Pinpoint the cell where the given text exists, returning its (x, y) midpoint coordinate. 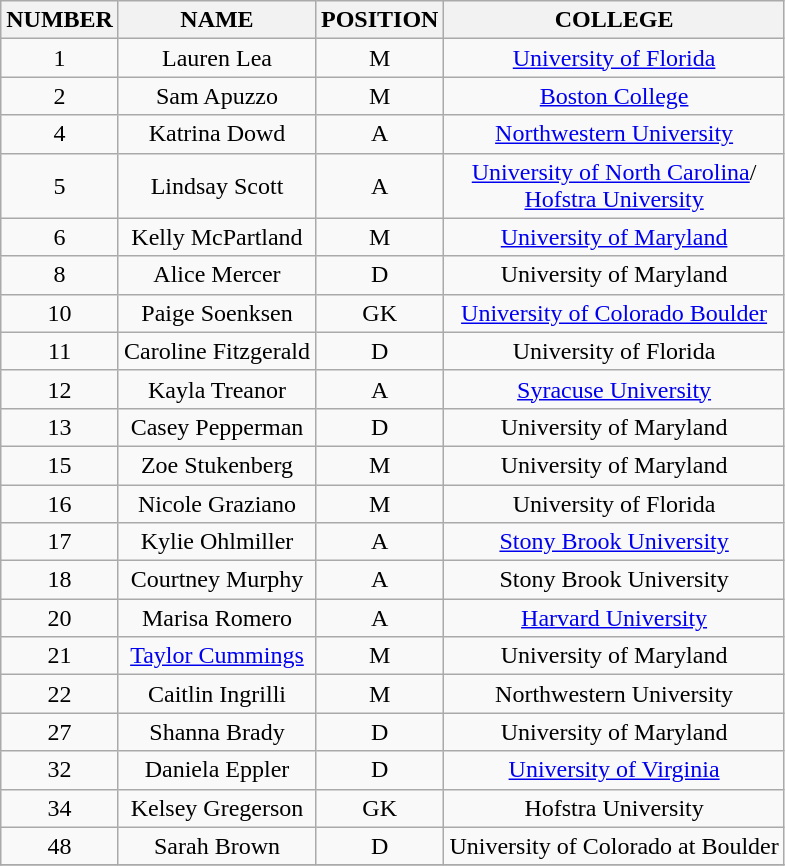
Harvard University (614, 618)
Kelly McPartland (216, 237)
Katrina Dowd (216, 134)
Courtney Murphy (216, 580)
Lindsay Scott (216, 186)
4 (60, 134)
Sam Apuzzo (216, 96)
2 (60, 96)
University of Colorado Boulder (614, 313)
Zoe Stukenberg (216, 465)
Kayla Treanor (216, 389)
32 (60, 770)
15 (60, 465)
COLLEGE (614, 20)
Boston College (614, 96)
NUMBER (60, 20)
11 (60, 351)
Kylie Ohlmiller (216, 542)
21 (60, 656)
34 (60, 808)
Hofstra University (614, 808)
Syracuse University (614, 389)
13 (60, 427)
6 (60, 237)
Nicole Graziano (216, 503)
16 (60, 503)
10 (60, 313)
27 (60, 732)
Taylor Cummings (216, 656)
22 (60, 694)
1 (60, 58)
University of North Carolina/Hofstra University (614, 186)
Marisa Romero (216, 618)
Shanna Brady (216, 732)
Paige Soenksen (216, 313)
48 (60, 846)
Lauren Lea (216, 58)
Sarah Brown (216, 846)
University of Virginia (614, 770)
NAME (216, 20)
Alice Mercer (216, 275)
Kelsey Gregerson (216, 808)
17 (60, 542)
12 (60, 389)
8 (60, 275)
POSITION (379, 20)
20 (60, 618)
Caroline Fitzgerald (216, 351)
5 (60, 186)
Daniela Eppler (216, 770)
Caitlin Ingrilli (216, 694)
Casey Pepperman (216, 427)
University of Colorado at Boulder (614, 846)
18 (60, 580)
